Find where the given text appears and provide that cell's center as [X, Y] coordinate. 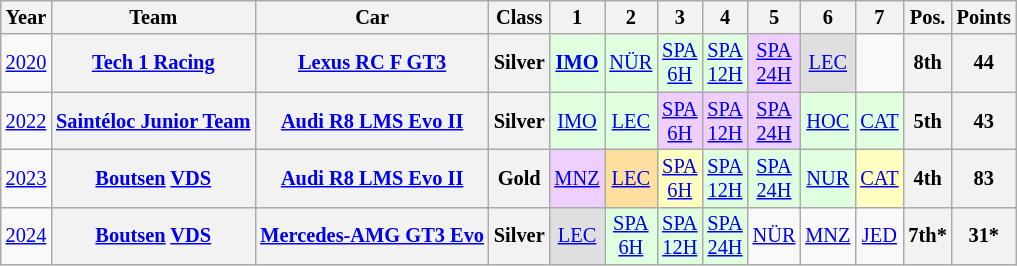
7 [879, 17]
Saintéloc Junior Team [153, 121]
2 [630, 17]
Car [372, 17]
HOC [828, 121]
2022 [26, 121]
4 [724, 17]
2023 [26, 178]
NUR [828, 178]
2020 [26, 63]
Tech 1 Racing [153, 63]
83 [984, 178]
44 [984, 63]
4th [928, 178]
Year [26, 17]
6 [828, 17]
43 [984, 121]
Mercedes-AMG GT3 Evo [372, 236]
Team [153, 17]
2024 [26, 236]
1 [578, 17]
Class [520, 17]
5 [774, 17]
Points [984, 17]
3 [680, 17]
8th [928, 63]
Pos. [928, 17]
Lexus RC F GT3 [372, 63]
7th* [928, 236]
JED [879, 236]
5th [928, 121]
31* [984, 236]
Gold [520, 178]
